Capture the cell that displays the provided text and extract its (X, Y) central coordinate. 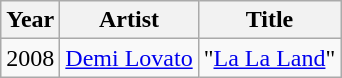
"La La Land" (270, 58)
2008 (30, 58)
Demi Lovato (129, 58)
Title (270, 20)
Artist (129, 20)
Year (30, 20)
